Determine the (X, Y) coordinate at the center of the cell enclosing the given text.  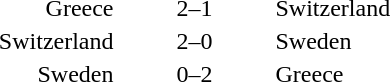
2–0 (194, 41)
